Detect which cell encompasses the target text, then output its [X, Y] center coordinate. 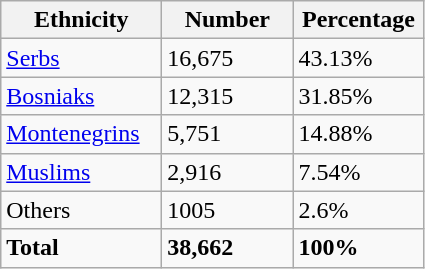
38,662 [228, 248]
43.13% [358, 58]
2.6% [358, 210]
16,675 [228, 58]
Total [82, 248]
12,315 [228, 96]
Others [82, 210]
5,751 [228, 134]
Percentage [358, 20]
14.88% [358, 134]
Montenegrins [82, 134]
100% [358, 248]
Serbs [82, 58]
Ethnicity [82, 20]
Muslims [82, 172]
1005 [228, 210]
Bosniaks [82, 96]
2,916 [228, 172]
Number [228, 20]
7.54% [358, 172]
31.85% [358, 96]
